Determine the [X, Y] coordinate at the center of the cell enclosing the given text.  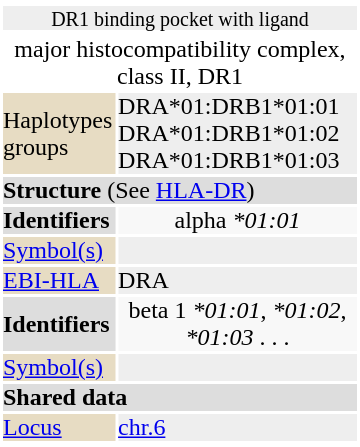
DR1 binding pocket with ligand [180, 18]
Shared data [180, 398]
alpha *01:01 [238, 220]
beta 1 *01:01, *01:02, *01:03 . . . [238, 324]
Locus [59, 428]
DRA [238, 280]
DRA*01:DRB1*01:01 DRA*01:DRB1*01:02 DRA*01:DRB1*01:03 [238, 134]
EBI-HLA [59, 280]
Haplotypes groups [59, 134]
major histocompatibility complex, class II, DR1 [180, 63]
Structure (See HLA-DR) [180, 190]
chr.6 [238, 428]
